Return the (X, Y) coordinate for the center point of the cell that contains the specified text.  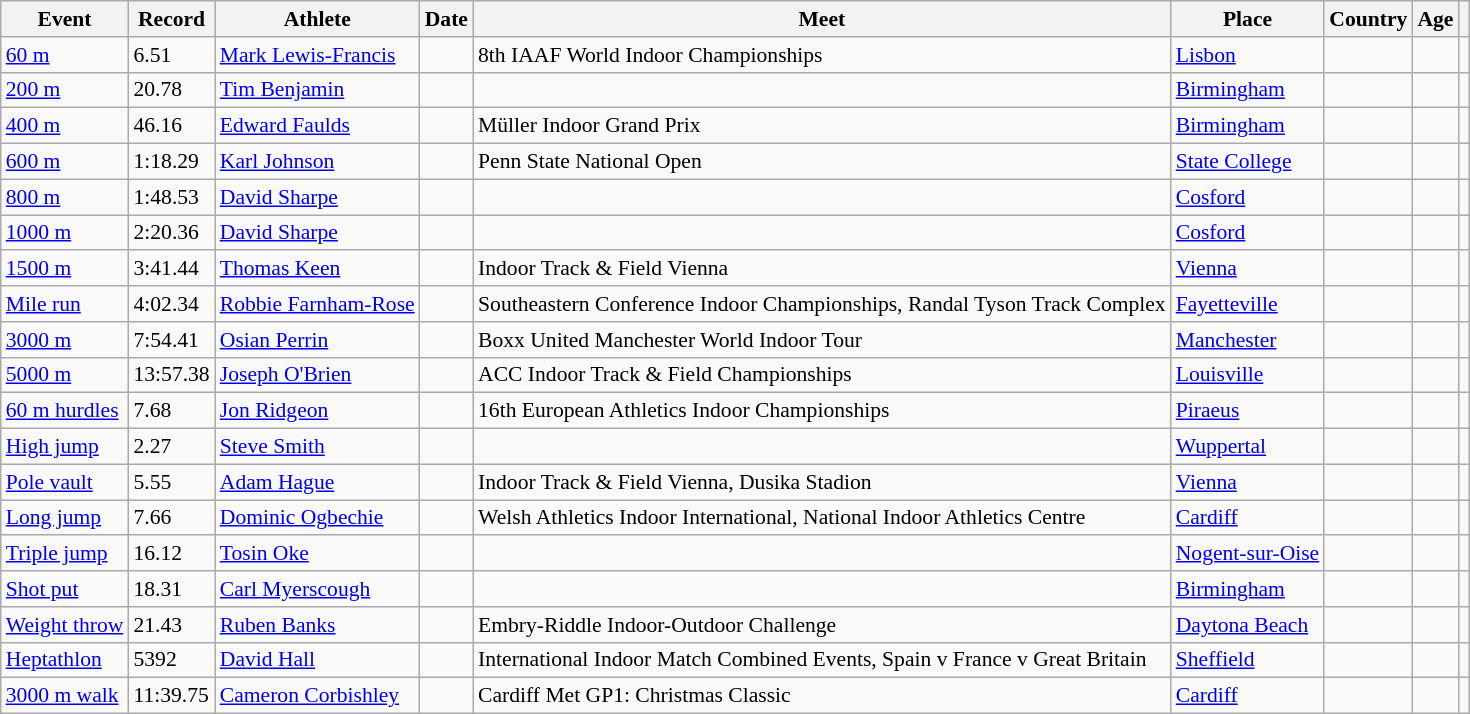
5392 (171, 660)
46.16 (171, 126)
7.68 (171, 411)
1:48.53 (171, 197)
Robbie Farnham-Rose (318, 304)
200 m (65, 90)
Welsh Athletics Indoor International, National Indoor Athletics Centre (822, 518)
International Indoor Match Combined Events, Spain v France v Great Britain (822, 660)
60 m (65, 55)
Sheffield (1248, 660)
Daytona Beach (1248, 625)
Triple jump (65, 554)
600 m (65, 162)
Weight throw (65, 625)
Müller Indoor Grand Prix (822, 126)
Record (171, 19)
Manchester (1248, 340)
Adam Hague (318, 482)
Age (1435, 19)
11:39.75 (171, 696)
Embry-Riddle Indoor-Outdoor Challenge (822, 625)
800 m (65, 197)
Meet (822, 19)
Mark Lewis-Francis (318, 55)
Tim Benjamin (318, 90)
State College (1248, 162)
5.55 (171, 482)
18.31 (171, 589)
16th European Athletics Indoor Championships (822, 411)
High jump (65, 447)
Jon Ridgeon (318, 411)
3:41.44 (171, 269)
Country (1368, 19)
1500 m (65, 269)
Athlete (318, 19)
1:18.29 (171, 162)
Pole vault (65, 482)
6.51 (171, 55)
7:54.41 (171, 340)
Tosin Oke (318, 554)
Event (65, 19)
Heptathlon (65, 660)
3000 m (65, 340)
4:02.34 (171, 304)
3000 m walk (65, 696)
Shot put (65, 589)
5000 m (65, 375)
20.78 (171, 90)
Date (446, 19)
Joseph O'Brien (318, 375)
60 m hurdles (65, 411)
21.43 (171, 625)
Mile run (65, 304)
David Hall (318, 660)
2.27 (171, 447)
Ruben Banks (318, 625)
Boxx United Manchester World Indoor Tour (822, 340)
Nogent-sur-Oise (1248, 554)
16.12 (171, 554)
Fayetteville (1248, 304)
Cardiff Met GP1: Christmas Classic (822, 696)
ACC Indoor Track & Field Championships (822, 375)
400 m (65, 126)
Thomas Keen (318, 269)
Carl Myerscough (318, 589)
Piraeus (1248, 411)
Penn State National Open (822, 162)
Steve Smith (318, 447)
Karl Johnson (318, 162)
Southeastern Conference Indoor Championships, Randal Tyson Track Complex (822, 304)
Indoor Track & Field Vienna (822, 269)
Indoor Track & Field Vienna, Dusika Stadion (822, 482)
8th IAAF World Indoor Championships (822, 55)
7.66 (171, 518)
Place (1248, 19)
Wuppertal (1248, 447)
1000 m (65, 233)
Edward Faulds (318, 126)
2:20.36 (171, 233)
Louisville (1248, 375)
Long jump (65, 518)
Cameron Corbishley (318, 696)
Dominic Ogbechie (318, 518)
13:57.38 (171, 375)
Osian Perrin (318, 340)
Lisbon (1248, 55)
